Return the [x, y] coordinate for the center point of the cell that contains the specified text.  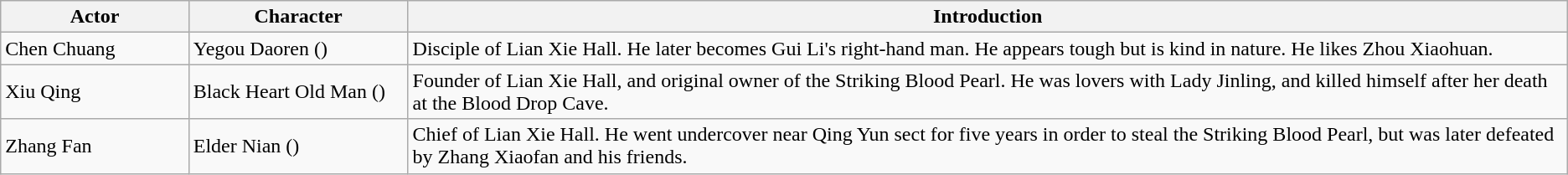
Elder Nian () [298, 146]
Xiu Qing [95, 92]
Character [298, 17]
Actor [95, 17]
Chen Chuang [95, 49]
Yegou Daoren () [298, 49]
Black Heart Old Man () [298, 92]
Zhang Fan [95, 146]
Disciple of Lian Xie Hall. He later becomes Gui Li's right-hand man. He appears tough but is kind in nature. He likes Zhou Xiaohuan. [988, 49]
Introduction [988, 17]
